Output the (x, y) coordinate of the center of the cell containing the given text.  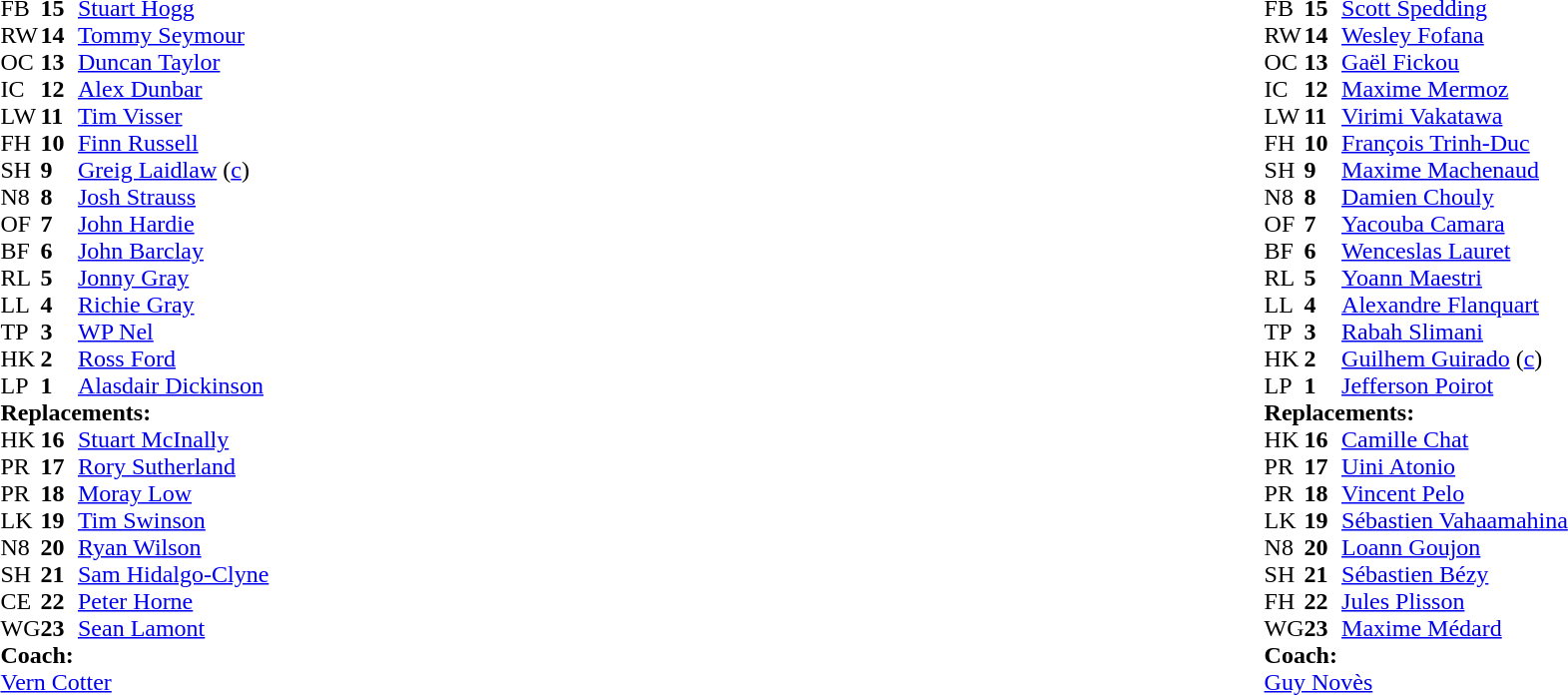
Camille Chat (1455, 439)
CE (20, 601)
Finn Russell (174, 144)
Jefferson Poirot (1455, 385)
Peter Horne (174, 601)
John Barclay (174, 252)
Yacouba Camara (1455, 224)
Yoann Maestri (1455, 278)
Alexandre Flanquart (1455, 306)
François Trinh-Duc (1455, 144)
Ryan Wilson (174, 547)
Guilhem Guirado (c) (1455, 359)
Maxime Mermoz (1455, 90)
Tim Visser (174, 116)
Greig Laidlaw (c) (174, 170)
Sébastien Vahaamahina (1455, 521)
Wenceslas Lauret (1455, 252)
Rabah Slimani (1455, 332)
Loann Goujon (1455, 547)
Alasdair Dickinson (174, 385)
Damien Chouly (1455, 198)
Rory Sutherland (174, 467)
Tim Swinson (174, 521)
Ross Ford (174, 359)
Jonny Gray (174, 278)
Stuart McInally (174, 439)
Tommy Seymour (174, 36)
Maxime Médard (1455, 629)
Jules Plisson (1455, 601)
WP Nel (174, 332)
Duncan Taylor (174, 62)
Virimi Vakatawa (1455, 116)
Gaël Fickou (1455, 62)
Sébastien Bézy (1455, 575)
Sean Lamont (174, 629)
Vincent Pelo (1455, 493)
Alex Dunbar (174, 90)
Maxime Machenaud (1455, 170)
Wesley Fofana (1455, 36)
Sam Hidalgo-Clyne (174, 575)
Josh Strauss (174, 198)
John Hardie (174, 224)
Moray Low (174, 493)
Richie Gray (174, 306)
Uini Atonio (1455, 467)
